For the text-containing cell, return its midpoint in [X, Y] coordinate format. 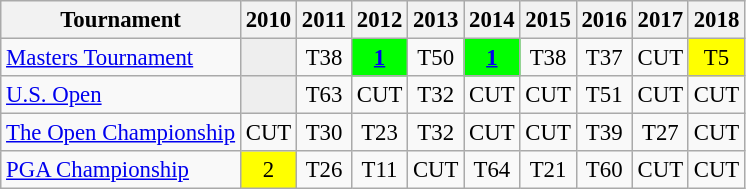
T5 [716, 58]
U.S. Open [121, 95]
T30 [324, 133]
T64 [492, 170]
2012 [379, 20]
2 [268, 170]
2018 [716, 20]
T26 [324, 170]
T50 [436, 58]
T60 [604, 170]
T37 [604, 58]
2017 [660, 20]
T11 [379, 170]
Tournament [121, 20]
Masters Tournament [121, 58]
PGA Championship [121, 170]
The Open Championship [121, 133]
T21 [548, 170]
2011 [324, 20]
2010 [268, 20]
2016 [604, 20]
2015 [548, 20]
T23 [379, 133]
2013 [436, 20]
T63 [324, 95]
2014 [492, 20]
T51 [604, 95]
T39 [604, 133]
T27 [660, 133]
